Detect which cell encompasses the target text, then output its [x, y] center coordinate. 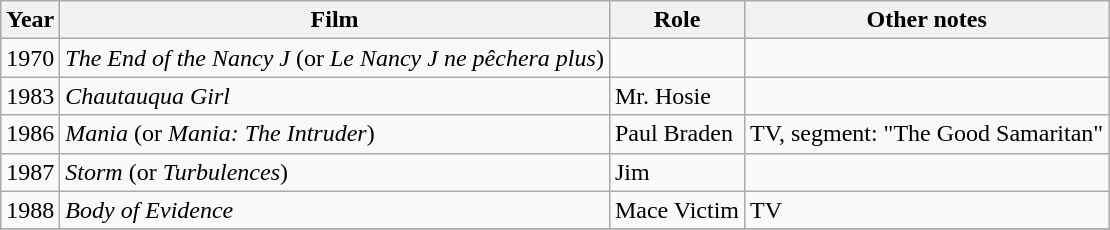
Jim [676, 172]
Role [676, 20]
TV [927, 210]
Mr. Hosie [676, 96]
1983 [30, 96]
TV, segment: "The Good Samaritan" [927, 134]
1988 [30, 210]
Other notes [927, 20]
1986 [30, 134]
Mania (or Mania: The Intruder) [335, 134]
Year [30, 20]
Film [335, 20]
Mace Victim [676, 210]
Paul Braden [676, 134]
Body of Evidence [335, 210]
Chautauqua Girl [335, 96]
Storm (or Turbulences) [335, 172]
1970 [30, 58]
The End of the Nancy J (or Le Nancy J ne pêchera plus) [335, 58]
1987 [30, 172]
